From the cell containing the given text, extract its center point as [x, y] coordinate. 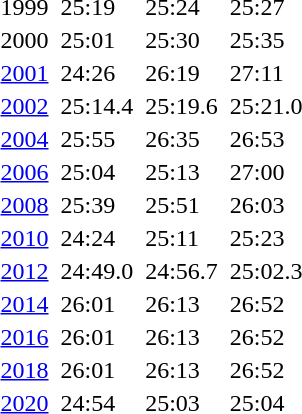
25:11 [182, 238]
25:13 [182, 172]
24:24 [97, 238]
25:30 [182, 40]
24:56.7 [182, 271]
25:14.4 [97, 106]
26:35 [182, 139]
24:49.0 [97, 271]
25:19.6 [182, 106]
25:39 [97, 205]
25:51 [182, 205]
25:55 [97, 139]
25:01 [97, 40]
25:04 [97, 172]
24:26 [97, 73]
26:19 [182, 73]
